Extract the [X, Y] coordinate from the center of the cell holding the provided text.  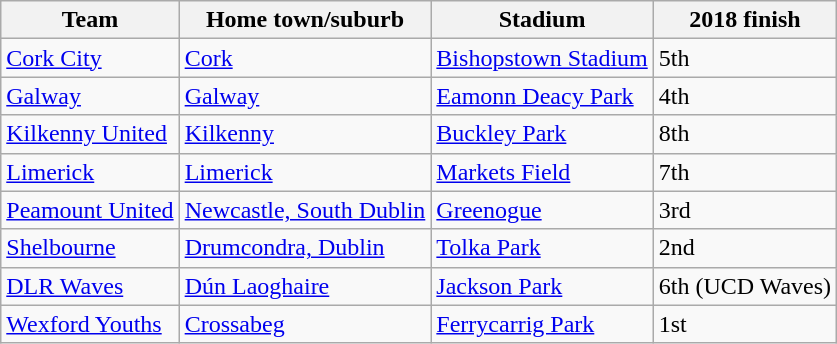
Markets Field [542, 172]
Dún Laoghaire [305, 286]
DLR Waves [90, 286]
Home town/suburb [305, 20]
Stadium [542, 20]
Cork [305, 58]
Tolka Park [542, 248]
Buckley Park [542, 134]
7th [744, 172]
1st [744, 324]
Greenogue [542, 210]
Cork City [90, 58]
6th (UCD Waves) [744, 286]
4th [744, 96]
2018 finish [744, 20]
8th [744, 134]
Kilkenny United [90, 134]
3rd [744, 210]
2nd [744, 248]
Kilkenny [305, 134]
Eamonn Deacy Park [542, 96]
Ferrycarrig Park [542, 324]
Wexford Youths [90, 324]
Drumcondra, Dublin [305, 248]
Crossabeg [305, 324]
5th [744, 58]
Bishopstown Stadium [542, 58]
Peamount United [90, 210]
Shelbourne [90, 248]
Newcastle, South Dublin [305, 210]
Jackson Park [542, 286]
Team [90, 20]
